Search for the cell housing the specified text and yield its (x, y) center coordinate. 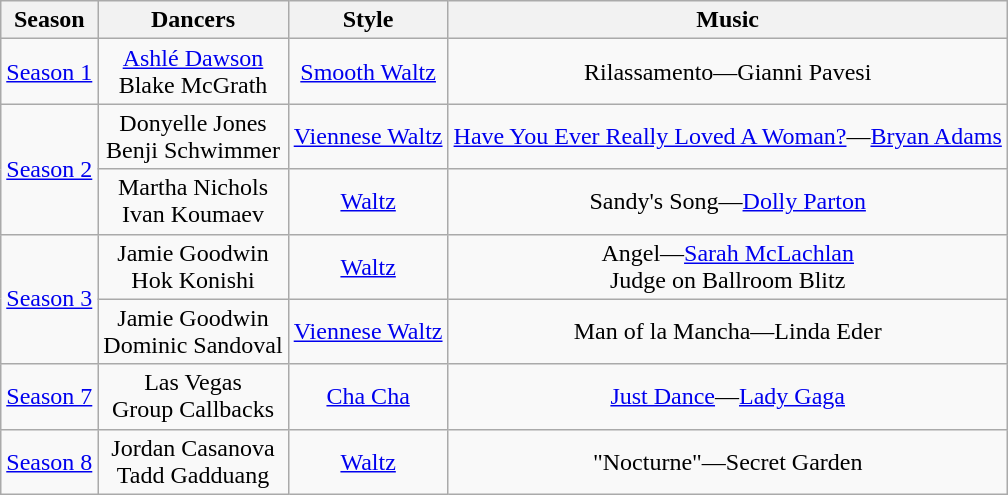
Smooth Waltz (368, 72)
Dancers (193, 20)
Season 2 (50, 169)
Season 8 (50, 462)
Jamie GoodwinHok Konishi (193, 266)
"Nocturne"—Secret Garden (728, 462)
Jordan CasanovaTadd Gadduang (193, 462)
Angel—Sarah McLachlanJudge on Ballroom Blitz (728, 266)
Music (728, 20)
Ashlé DawsonBlake McGrath (193, 72)
Have You Ever Really Loved A Woman?—Bryan Adams (728, 136)
Sandy's Song—Dolly Parton (728, 202)
Season 1 (50, 72)
Season 7 (50, 396)
Las VegasGroup Callbacks (193, 396)
Season (50, 20)
Martha NicholsIvan Koumaev (193, 202)
Season 3 (50, 299)
Style (368, 20)
Rilassamento—Gianni Pavesi (728, 72)
Man of la Mancha—Linda Eder (728, 332)
Jamie GoodwinDominic Sandoval (193, 332)
Donyelle JonesBenji Schwimmer (193, 136)
Cha Cha (368, 396)
Just Dance—Lady Gaga (728, 396)
